From the cell containing the given text, extract its center point as [x, y] coordinate. 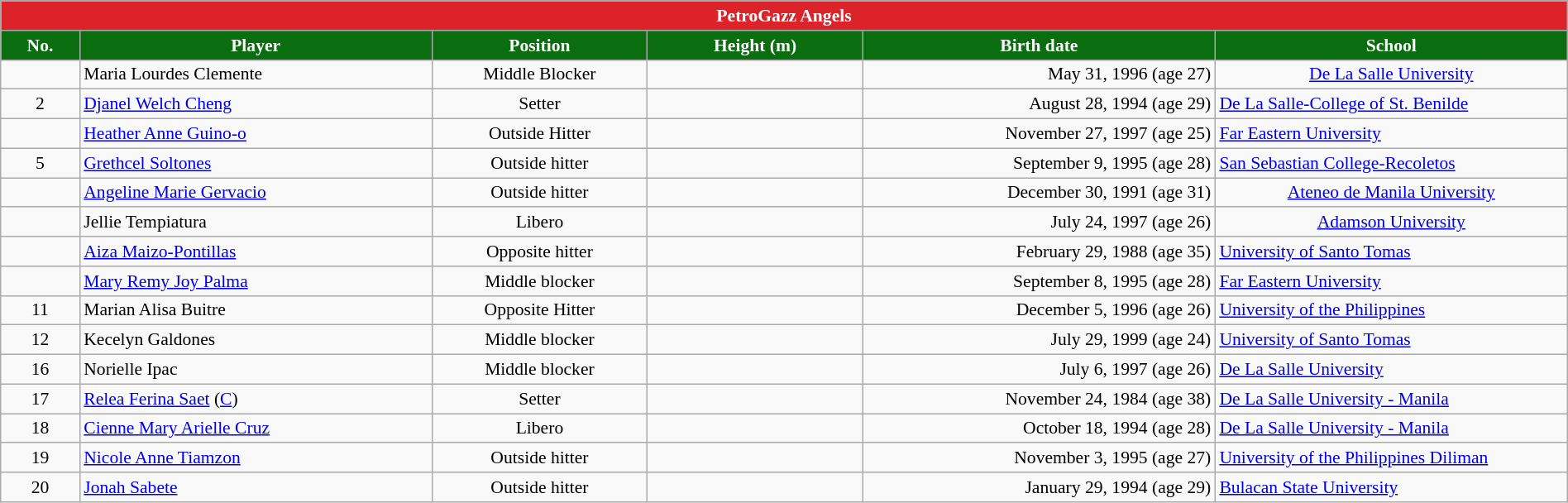
July 29, 1999 (age 24) [1039, 340]
Adamson University [1391, 223]
January 29, 1994 (age 29) [1039, 487]
December 5, 1996 (age 26) [1039, 310]
Marian Alisa Buitre [256, 310]
Norielle Ipac [256, 370]
Aiza Maizo-Pontillas [256, 251]
Middle Blocker [539, 74]
Djanel Welch Cheng [256, 104]
November 24, 1984 (age 38) [1039, 399]
September 8, 1995 (age 28) [1039, 281]
De La Salle-College of St. Benilde [1391, 104]
Jellie Tempiatura [256, 223]
October 18, 1994 (age 28) [1039, 429]
August 28, 1994 (age 29) [1039, 104]
17 [40, 399]
Kecelyn Galdones [256, 340]
Jonah Sabete [256, 487]
November 3, 1995 (age 27) [1039, 458]
December 30, 1991 (age 31) [1039, 193]
Maria Lourdes Clemente [256, 74]
May 31, 1996 (age 27) [1039, 74]
University of the Philippines [1391, 310]
Opposite Hitter [539, 310]
September 9, 1995 (age 28) [1039, 163]
Height (m) [756, 46]
University of the Philippines Diliman [1391, 458]
19 [40, 458]
Cienne Mary Arielle Cruz [256, 429]
2 [40, 104]
Nicole Anne Tiamzon [256, 458]
Birth date [1039, 46]
Player [256, 46]
July 6, 1997 (age 26) [1039, 370]
July 24, 1997 (age 26) [1039, 223]
Position [539, 46]
18 [40, 429]
Angeline Marie Gervacio [256, 193]
November 27, 1997 (age 25) [1039, 134]
11 [40, 310]
20 [40, 487]
Mary Remy Joy Palma [256, 281]
Bulacan State University [1391, 487]
Relea Ferina Saet (C) [256, 399]
San Sebastian College-Recoletos [1391, 163]
5 [40, 163]
16 [40, 370]
Ateneo de Manila University [1391, 193]
Heather Anne Guino-o [256, 134]
February 29, 1988 (age 35) [1039, 251]
School [1391, 46]
Opposite hitter [539, 251]
Grethcel Soltones [256, 163]
Outside Hitter [539, 134]
No. [40, 46]
12 [40, 340]
PetroGazz Angels [784, 16]
